Detect which cell encompasses the target text, then output its [x, y] center coordinate. 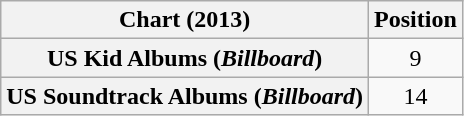
Position [416, 20]
9 [416, 58]
US Soundtrack Albums (Billboard) [185, 96]
14 [416, 96]
Chart (2013) [185, 20]
US Kid Albums (Billboard) [185, 58]
